Scan for the cell matching the given text and deliver its (x, y) coordinate at center. 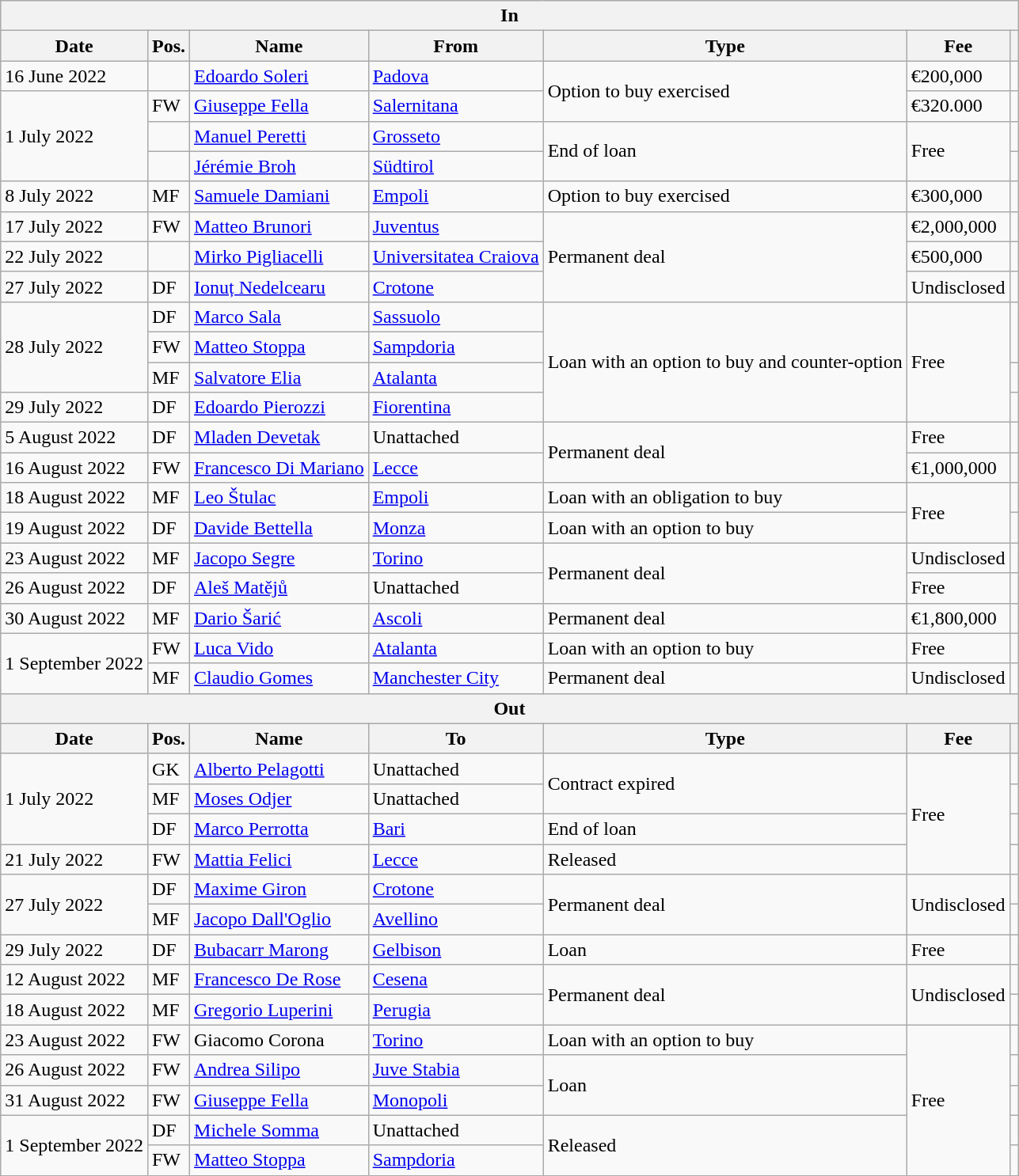
Marco Perrotta (279, 829)
Mirko Pigliacelli (279, 256)
Maxime Giron (279, 890)
Südtirol (456, 166)
Out (510, 708)
Salernitana (456, 106)
Ionuț Nedelcearu (279, 286)
To (456, 738)
Matteo Brunori (279, 226)
Marco Sala (279, 317)
Giacomo Corona (279, 1040)
Gregorio Luperini (279, 1010)
Loan with an obligation to buy (725, 498)
16 August 2022 (74, 468)
Bari (456, 829)
Grosseto (456, 136)
Luca Vido (279, 648)
Contract expired (725, 783)
Fiorentina (456, 408)
Francesco De Rose (279, 980)
€320.000 (958, 106)
Cesena (456, 980)
€300,000 (958, 196)
GK (168, 768)
Salvatore Elia (279, 377)
Mladen Devetak (279, 438)
Ascoli (456, 618)
Gelbison (456, 950)
Edoardo Soleri (279, 76)
Sassuolo (456, 317)
Juve Stabia (456, 1070)
Avellino (456, 920)
16 June 2022 (74, 76)
Claudio Gomes (279, 678)
Davide Bettella (279, 528)
Universitatea Craiova (456, 256)
Leo Štulac (279, 498)
22 July 2022 (74, 256)
Edoardo Pierozzi (279, 408)
Monopoli (456, 1100)
Aleš Matějů (279, 588)
€200,000 (958, 76)
Monza (456, 528)
12 August 2022 (74, 980)
Juventus (456, 226)
From (456, 46)
Bubacarr Marong (279, 950)
Jérémie Broh (279, 166)
30 August 2022 (74, 618)
28 July 2022 (74, 347)
€1,000,000 (958, 468)
Padova (456, 76)
5 August 2022 (74, 438)
Moses Odjer (279, 799)
Jacopo Segre (279, 558)
17 July 2022 (74, 226)
€1,800,000 (958, 618)
21 July 2022 (74, 859)
€500,000 (958, 256)
Mattia Felici (279, 859)
Dario Šarić (279, 618)
Manchester City (456, 678)
8 July 2022 (74, 196)
Alberto Pelagotti (279, 768)
Manuel Peretti (279, 136)
Michele Somma (279, 1130)
Jacopo Dall'Oglio (279, 920)
Perugia (456, 1010)
31 August 2022 (74, 1100)
Samuele Damiani (279, 196)
Loan with an option to buy and counter-option (725, 362)
19 August 2022 (74, 528)
Andrea Silipo (279, 1070)
In (510, 16)
€2,000,000 (958, 226)
Francesco Di Mariano (279, 468)
